Output the (x, y) coordinate of the center of the cell containing the given text.  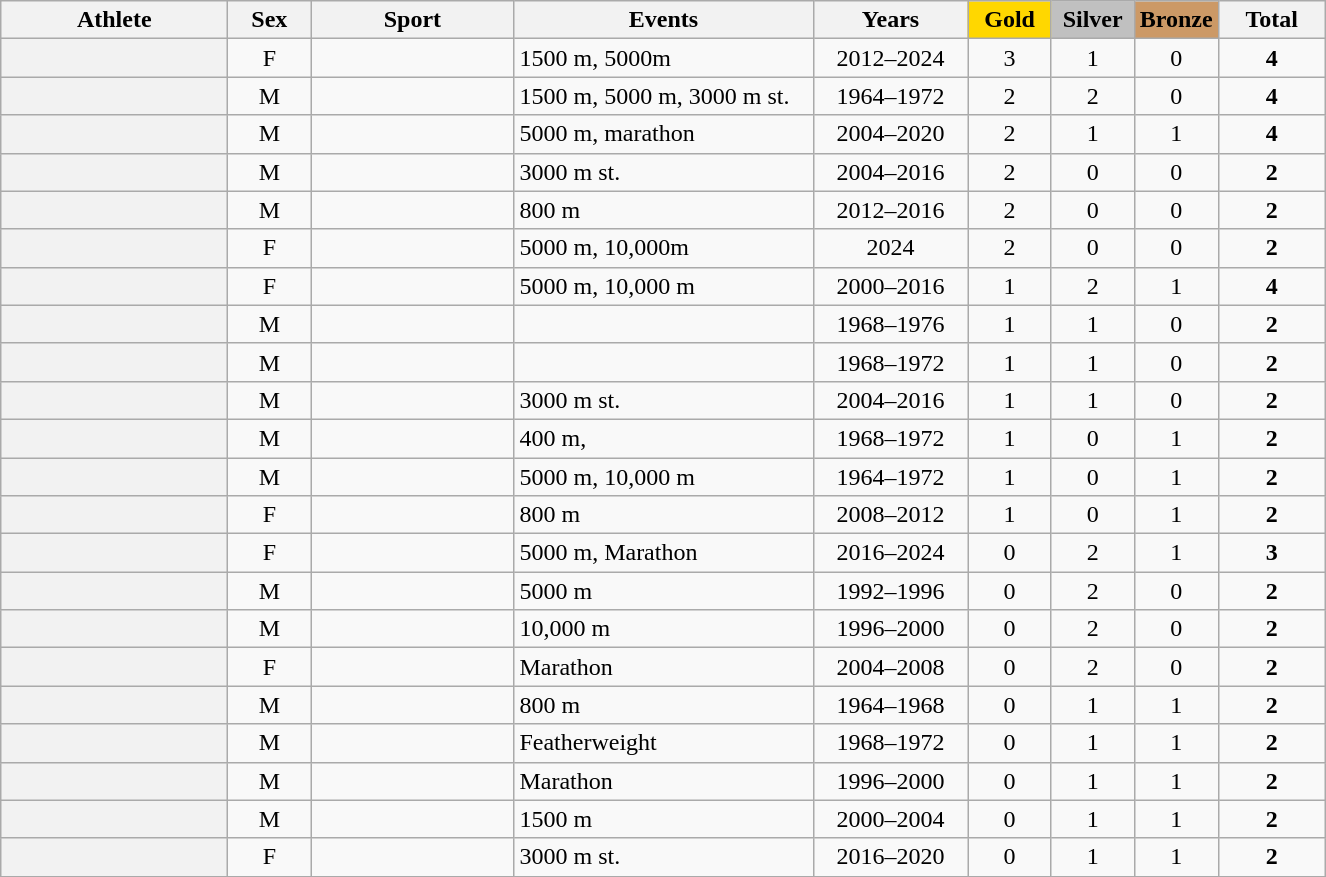
1964–1968 (890, 705)
1500 m, 5000m (664, 58)
1968–1976 (890, 324)
Gold (1010, 20)
1992–1996 (890, 591)
Sport (412, 20)
Sex (270, 20)
Events (664, 20)
2004–2008 (890, 667)
10,000 m (664, 629)
5000 m, 10,000m (664, 248)
5000 m, Marathon (664, 553)
2000–2016 (890, 286)
2004–2020 (890, 134)
2016–2020 (890, 857)
Athlete (114, 20)
5000 m, marathon (664, 134)
Featherweight (664, 743)
2016–2024 (890, 553)
Years (890, 20)
2008–2012 (890, 515)
Total (1272, 20)
Silver (1092, 20)
400 m, (664, 438)
2024 (890, 248)
5000 m (664, 591)
2012–2016 (890, 210)
Bronze (1176, 20)
2012–2024 (890, 58)
1500 m (664, 819)
2000–2004 (890, 819)
1500 m, 5000 m, 3000 m st. (664, 96)
